Identify which cell holds the provided text, then report its [x, y] central coordinate. 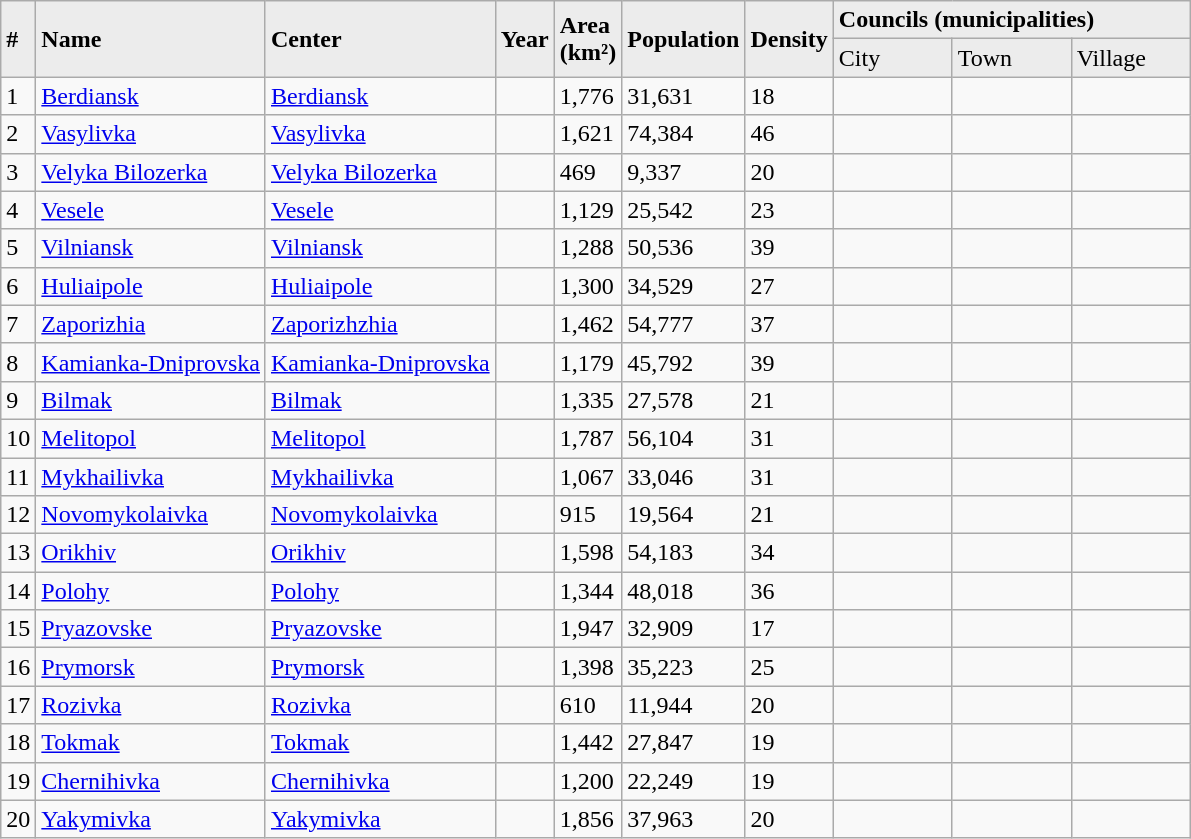
22,249 [684, 781]
1,856 [588, 819]
7 [18, 324]
50,536 [684, 248]
1,067 [588, 477]
Zaporizhzhia [380, 324]
Center [380, 39]
25,542 [684, 210]
Population [684, 39]
1,335 [588, 400]
1,398 [588, 667]
1,776 [588, 96]
27,578 [684, 400]
23 [789, 210]
Density [789, 39]
City [892, 58]
Year [524, 39]
32,909 [684, 629]
35,223 [684, 667]
33,046 [684, 477]
1,288 [588, 248]
25 [789, 667]
469 [588, 172]
11 [18, 477]
# [18, 39]
1,787 [588, 438]
10 [18, 438]
1,300 [588, 286]
27,847 [684, 743]
Councils (municipalities) [1012, 20]
4 [18, 210]
31,631 [684, 96]
1,442 [588, 743]
5 [18, 248]
3 [18, 172]
37 [789, 324]
56,104 [684, 438]
36 [789, 591]
8 [18, 362]
12 [18, 515]
27 [789, 286]
13 [18, 553]
34,529 [684, 286]
16 [18, 667]
11,944 [684, 705]
46 [789, 134]
74,384 [684, 134]
19,564 [684, 515]
Name [151, 39]
37,963 [684, 819]
1,344 [588, 591]
Area(km²) [588, 39]
2 [18, 134]
9 [18, 400]
9,337 [684, 172]
15 [18, 629]
45,792 [684, 362]
915 [588, 515]
1,179 [588, 362]
14 [18, 591]
1,598 [588, 553]
1,947 [588, 629]
6 [18, 286]
Town [1012, 58]
1,200 [588, 781]
1,462 [588, 324]
1,129 [588, 210]
54,777 [684, 324]
34 [789, 553]
1 [18, 96]
54,183 [684, 553]
Village [1130, 58]
610 [588, 705]
Zaporizhia [151, 324]
1,621 [588, 134]
48,018 [684, 591]
